Identify which cell holds the provided text, then report its (x, y) central coordinate. 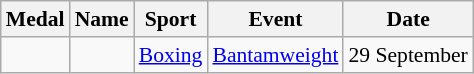
29 September (408, 55)
Event (275, 19)
Bantamweight (275, 55)
Boxing (171, 55)
Sport (171, 19)
Name (102, 19)
Medal (36, 19)
Date (408, 19)
